Return the (X, Y) coordinate for the center point of the cell that contains the specified text.  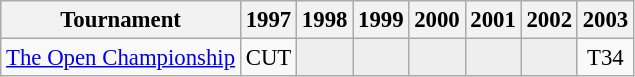
2000 (437, 20)
2001 (493, 20)
1999 (381, 20)
The Open Championship (121, 58)
1998 (325, 20)
2002 (549, 20)
Tournament (121, 20)
T34 (605, 58)
2003 (605, 20)
CUT (268, 58)
1997 (268, 20)
